Find where the given text appears and provide that cell's center as (x, y) coordinate. 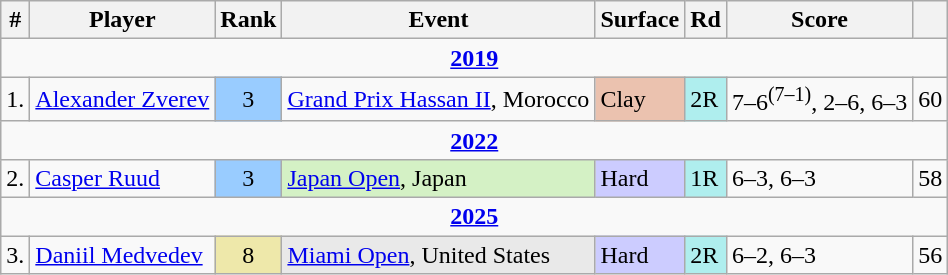
2025 (474, 217)
Surface (640, 20)
2022 (474, 140)
58 (930, 178)
Score (819, 20)
1. (16, 100)
2019 (474, 58)
Grand Prix Hassan II, Morocco (438, 100)
Daniil Medvedev (122, 255)
Event (438, 20)
3. (16, 255)
1R (706, 178)
Rd (706, 20)
Alexander Zverev (122, 100)
56 (930, 255)
6–2, 6–3 (819, 255)
2. (16, 178)
Miami Open, United States (438, 255)
Casper Ruud (122, 178)
8 (248, 255)
60 (930, 100)
7–6(7–1), 2–6, 6–3 (819, 100)
Player (122, 20)
Clay (640, 100)
# (16, 20)
6–3, 6–3 (819, 178)
Rank (248, 20)
Japan Open, Japan (438, 178)
